Scan for the cell matching the given text and deliver its (X, Y) coordinate at center. 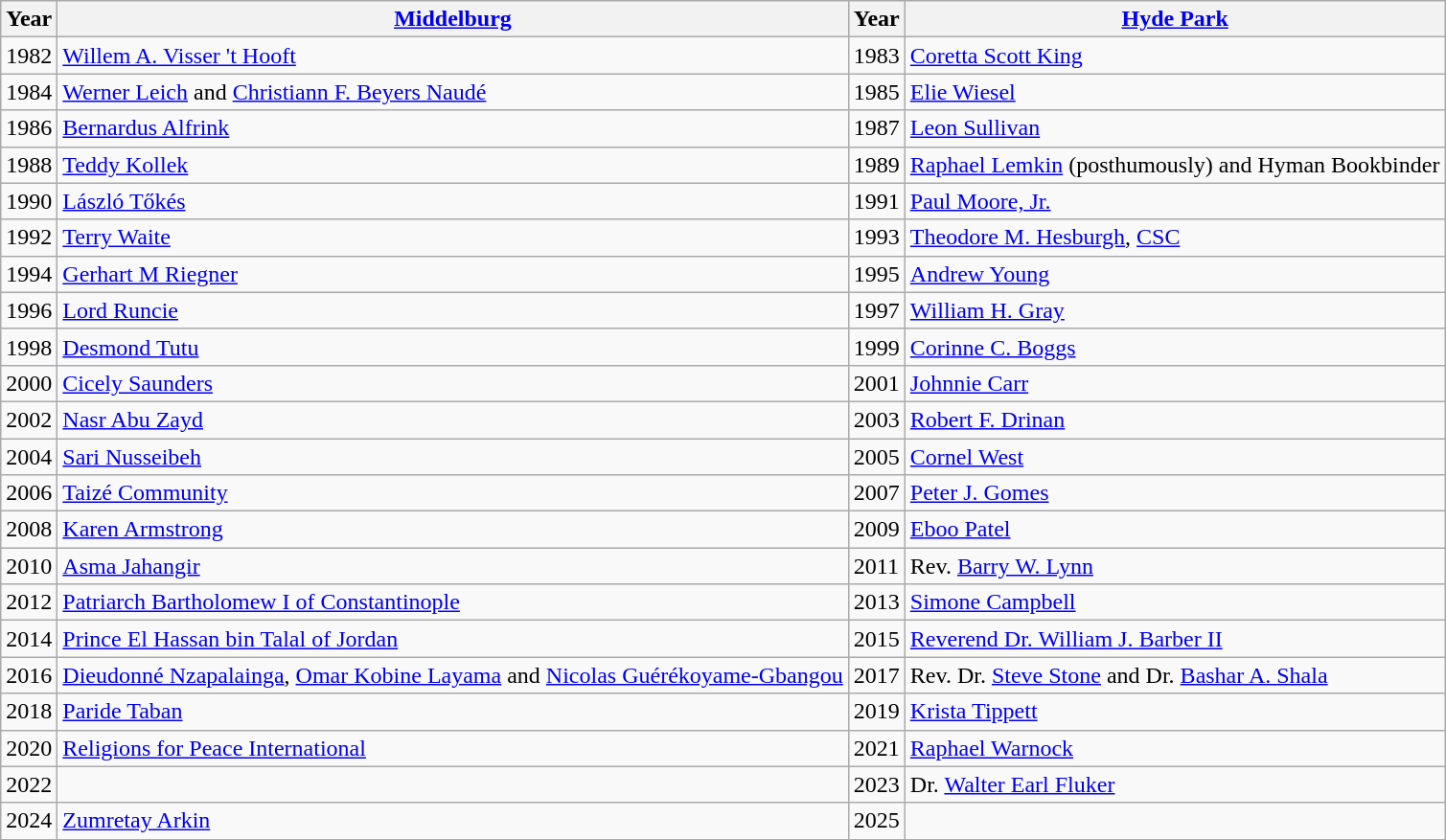
Elie Wiesel (1175, 92)
Raphael Warnock (1175, 748)
Gerhart M Riegner (452, 274)
Asma Jahangir (452, 566)
Bernardus Alfrink (452, 128)
2008 (29, 530)
Hyde Park (1175, 19)
1982 (29, 56)
2019 (876, 712)
2024 (29, 821)
2009 (876, 530)
2023 (876, 784)
1991 (876, 201)
Teddy Kollek (452, 165)
1983 (876, 56)
Nasr Abu Zayd (452, 420)
Zumretay Arkin (452, 821)
2005 (876, 457)
Religions for Peace International (452, 748)
2007 (876, 493)
Cornel West (1175, 457)
Paride Taban (452, 712)
Middelburg (452, 19)
Corinne C. Boggs (1175, 347)
1992 (29, 238)
2001 (876, 383)
2017 (876, 675)
Krista Tippett (1175, 712)
1998 (29, 347)
2000 (29, 383)
Paul Moore, Jr. (1175, 201)
2004 (29, 457)
Coretta Scott King (1175, 56)
Andrew Young (1175, 274)
2021 (876, 748)
2020 (29, 748)
1988 (29, 165)
1986 (29, 128)
2022 (29, 784)
Dieudonné Nzapalainga, Omar Kobine Layama and Nicolas Guérékoyame-Gbangou (452, 675)
Johnnie Carr (1175, 383)
2014 (29, 639)
Simone Campbell (1175, 602)
Lord Runcie (452, 310)
Theodore M. Hesburgh, CSC (1175, 238)
Desmond Tutu (452, 347)
2012 (29, 602)
2013 (876, 602)
Robert F. Drinan (1175, 420)
1994 (29, 274)
2003 (876, 420)
William H. Gray (1175, 310)
1996 (29, 310)
1999 (876, 347)
Patriarch Bartholomew I of Constantinople (452, 602)
Leon Sullivan (1175, 128)
Taizé Community (452, 493)
Eboo Patel (1175, 530)
2016 (29, 675)
1985 (876, 92)
1984 (29, 92)
2025 (876, 821)
Reverend Dr. William J. Barber II (1175, 639)
2015 (876, 639)
2011 (876, 566)
Willem A. Visser 't Hooft (452, 56)
2010 (29, 566)
Terry Waite (452, 238)
Sari Nusseibeh (452, 457)
1995 (876, 274)
Rev. Dr. Steve Stone and Dr. Bashar A. Shala (1175, 675)
Karen Armstrong (452, 530)
2002 (29, 420)
László Tőkés (452, 201)
1987 (876, 128)
1990 (29, 201)
2006 (29, 493)
2018 (29, 712)
1993 (876, 238)
Cicely Saunders (452, 383)
1997 (876, 310)
Peter J. Gomes (1175, 493)
Werner Leich and Christiann F. Beyers Naudé (452, 92)
Raphael Lemkin (posthumously) and Hyman Bookbinder (1175, 165)
1989 (876, 165)
Prince El Hassan bin Talal of Jordan (452, 639)
Dr. Walter Earl Fluker (1175, 784)
Rev. Barry W. Lynn (1175, 566)
